Extract the (x, y) coordinate from the center of the cell holding the provided text.  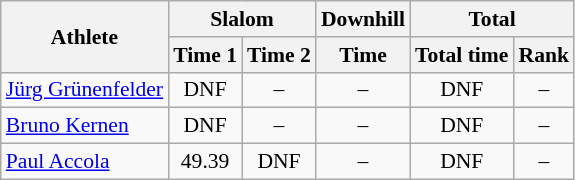
Bruno Kernen (84, 126)
Athlete (84, 36)
Jürg Grünenfelder (84, 90)
Time 2 (279, 55)
Time 1 (205, 55)
Paul Accola (84, 162)
49.39 (205, 162)
Downhill (363, 19)
Total (492, 19)
Rank (544, 55)
Slalom (242, 19)
Total time (462, 55)
Time (363, 55)
